Provide the [X, Y] coordinate of the cell's center where the given text is located.  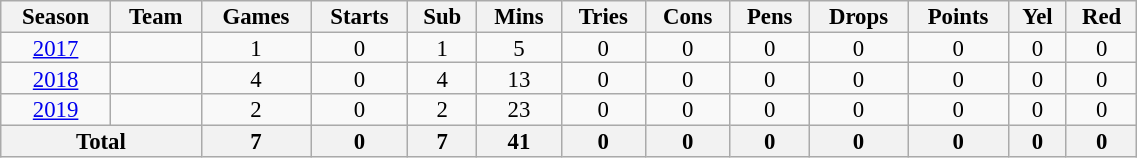
41 [520, 140]
Pens [770, 16]
Red [1101, 16]
2018 [56, 78]
2017 [56, 48]
Drops [858, 16]
Team [156, 16]
23 [520, 110]
Total [101, 140]
13 [520, 78]
Tries [603, 16]
Starts [360, 16]
Yel [1037, 16]
Cons [688, 16]
5 [520, 48]
Sub [442, 16]
2019 [56, 110]
Mins [520, 16]
Games [256, 16]
Season [56, 16]
Points [958, 16]
